Capture the cell that displays the provided text and extract its [x, y] central coordinate. 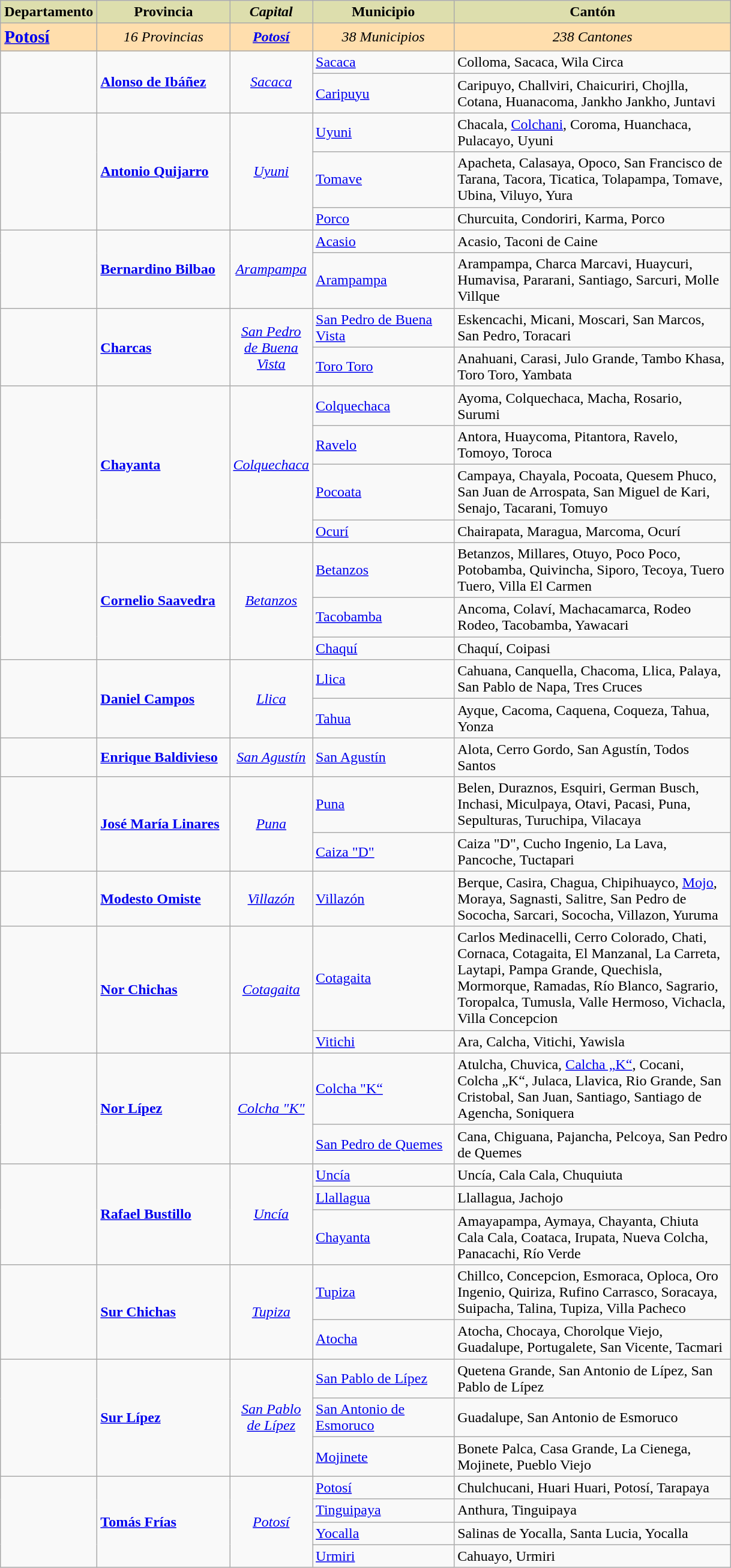
Antonio Quijarro [163, 172]
16 Provincias [163, 37]
Ravelo [384, 444]
Acasio, Taconi de Caine [593, 241]
José María Linares [163, 824]
Capital [271, 12]
Tomás Frías [163, 1522]
Chulchucani, Huari Huari, Potosí, Tarapaya [593, 1488]
Churcuita, Condoriri, Karma, Porco [593, 219]
Tacobamba [384, 617]
Berque, Casira, Chagua, Chipihuayco, Mojo, Moraya, Sagnasti, Salitre, San Pedro de Sococha, Sarcari, Sococha, Villazon, Yuruma [593, 899]
San Antonio de Esmoruco [384, 1418]
Cahuana, Canquella, Chacoma, Llica, Palaya, San Pablo de Napa, Tres Cruces [593, 680]
Caiza "D", Cucho Ingenio, La Lava, Pancoche, Tuctapari [593, 851]
Nor Chichas [163, 989]
Enrique Baldivieso [163, 758]
Anthura, Tinguipaya [593, 1510]
Acasio [384, 241]
Cahuayo, Urmiri [593, 1556]
Chaquí, Coipasi [593, 648]
Atulcha, Chuvica, Calcha „K“, Cocani, Colcha „K“, Julaca, Llavica, Rio Grande, San Cristobal, San Juan, Santiago, Santiago de Agencha, Soniquera [593, 1089]
Chacala, Colchani, Coroma, Huanchaca, Pulacayo, Uyuni [593, 132]
Amayapampa, Aymaya, Chayanta, Chiuta Cala Cala, Coataca, Irupata, Nueva Colcha, Panacachi, Río Verde [593, 1237]
Porco [384, 219]
Chaquí [384, 648]
Caripuyu [384, 94]
Vitichi [384, 1042]
Ayque, Cacoma, Caquena, Coqueza, Tahua, Yonza [593, 718]
Departamento [49, 12]
Ancoma, Colaví, Machacamarca, Rodeo Rodeo, Tacobamba, Yawacari [593, 617]
Antora, Huaycoma, Pitantora, Ravelo, Tomoyo, Toroca [593, 444]
238 Cantones [593, 37]
Atocha [384, 1340]
Llallagua [384, 1198]
Cantón [593, 12]
Colloma, Sacaca, Wila Circa [593, 62]
Alonso de Ibáñez [163, 82]
Colcha "K" [271, 1108]
Chillco, Concepcion, Esmoraca, Oploca, Oro Ingenio, Quiriza, Rufino Carrasco, Soracaya, Suipacha, Talina, Tupiza, Villa Pacheco [593, 1292]
Ara, Calcha, Vitichi, Yawisla [593, 1042]
Caiza "D" [384, 851]
38 Municipios [384, 37]
Provincia [163, 12]
Pocoata [384, 492]
Mojinete [384, 1456]
Nor Lípez [163, 1108]
Quetena Grande, San Antonio de Lípez, San Pablo de Lípez [593, 1378]
Tinguipaya [384, 1510]
Caripuyo, Challviri, Chaicuriri, Chojlla, Cotana, Huanacoma, Jankho Jankho, Juntavi [593, 94]
Chairapata, Maragua, Marcoma, Ocurí [593, 531]
Llallagua, Jachojo [593, 1198]
Urmiri [384, 1556]
Cana, Chiguana, Pajancha, Pelcoya, San Pedro de Quemes [593, 1144]
Betanzos, Millares, Otuyo, Poco Poco, Potobamba, Quivincha, Siporo, Tecoya, Tuero Tuero, Villa El Carmen [593, 570]
Atocha, Chocaya, Chorolque Viejo, Guadalupe, Portugalete, San Vicente, Tacmari [593, 1340]
Guadalupe, San Antonio de Esmoruco [593, 1418]
Campaya, Chayala, Pocoata, Quesem Phuco, San Juan de Arrospata, San Miguel de Kari, Senajo, Tacarani, Tomuyo [593, 492]
San Pedro de Quemes [384, 1144]
Ayoma, Colquechaca, Macha, Rosario, Surumi [593, 406]
Cornelio Saavedra [163, 602]
Charcas [163, 347]
Salinas de Yocalla, Santa Lucia, Yocalla [593, 1533]
Apacheta, Calasaya, Opoco, San Francisco de Tarana, Tacora, Ticatica, Tolapampa, Tomave, Ubina, Viluyo, Yura [593, 179]
Bonete Palca, Casa Grande, La Cienega, Mojinete, Pueblo Viejo [593, 1456]
Modesto Omiste [163, 899]
Uncía, Cala Cala, Chuquiuta [593, 1175]
Daniel Campos [163, 699]
Colcha "K“ [384, 1089]
Yocalla [384, 1533]
Tahua [384, 718]
Anahuani, Carasi, Julo Grande, Tambo Khasa, Toro Toro, Yambata [593, 366]
Rafael Bustillo [163, 1214]
Sur Chichas [163, 1312]
Alota, Cerro Gordo, San Agustín, Todos Santos [593, 758]
Arampampa, Charca Marcavi, Huaycuri, Humavisa, Pararani, Santiago, Sarcuri, Molle Villque [593, 280]
Bernardino Bilbao [163, 269]
Belen, Duraznos, Esquiri, German Busch, Inchasi, Miculpaya, Otavi, Pacasi, Puna, Sepulturas, Turuchipa, Vilacaya [593, 804]
Ocurí [384, 531]
Sur Lípez [163, 1418]
Municipio [384, 12]
Tomave [384, 179]
Toro Toro [384, 366]
Eskencachi, Micani, Moscari, San Marcos, San Pedro, Toracari [593, 328]
